Pinpoint the cell where the given text exists, returning its (X, Y) midpoint coordinate. 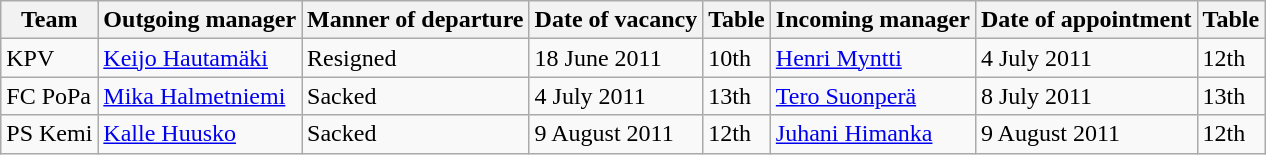
Date of vacancy (616, 20)
Juhani Himanka (872, 134)
Manner of departure (416, 20)
Date of appointment (1086, 20)
Incoming manager (872, 20)
Kalle Huusko (200, 134)
Team (50, 20)
Mika Halmetniemi (200, 96)
8 July 2011 (1086, 96)
18 June 2011 (616, 58)
FC PoPa (50, 96)
PS Kemi (50, 134)
Henri Myntti (872, 58)
10th (737, 58)
KPV (50, 58)
Resigned (416, 58)
Tero Suonperä (872, 96)
Keijo Hautamäki (200, 58)
Outgoing manager (200, 20)
